Find where the given text appears and provide that cell's center as (X, Y) coordinate. 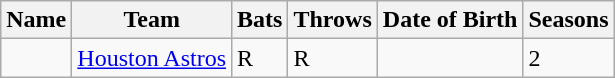
Bats (260, 20)
Team (152, 20)
Throws (332, 20)
2 (568, 58)
Seasons (568, 20)
Name (36, 20)
Houston Astros (152, 58)
Date of Birth (450, 20)
